Return [x, y] of the center of cell containing provided text 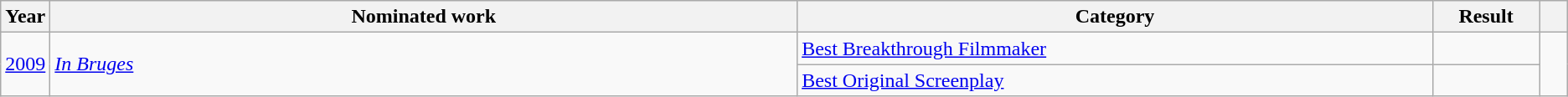
Result [1486, 17]
In Bruges [424, 64]
Category [1116, 17]
Nominated work [424, 17]
Year [25, 17]
Best Breakthrough Filmmaker [1116, 48]
2009 [25, 64]
Best Original Screenplay [1116, 80]
